Search for the cell housing the specified text and yield its [x, y] center coordinate. 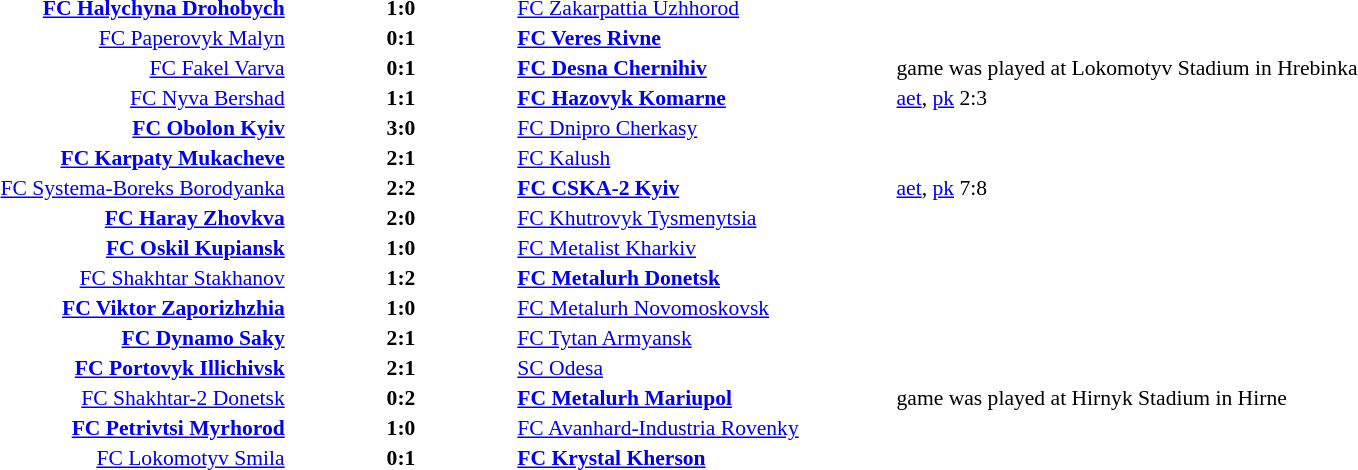
FC Veres Rivne [705, 38]
FC Dnipro Cherkasy [705, 128]
FC Tytan Armyansk [705, 338]
2:0 [402, 218]
3:0 [402, 128]
SC Odesa [705, 368]
FC Metalurh Novomoskovsk [705, 308]
FC Metalist Kharkiv [705, 248]
FC Khutrovyk Tysmenytsia [705, 218]
1:2 [402, 278]
FC Metalurh Donetsk [705, 278]
FC Desna Chernihiv [705, 68]
FC Avanhard-Industria Rovenky [705, 428]
FC CSKA-2 Kyiv [705, 188]
FC Hazovyk Komarne [705, 98]
1:1 [402, 98]
FC Metalurh Mariupol [705, 398]
FC Kalush [705, 158]
2:2 [402, 188]
0:2 [402, 398]
